Locate the cell with the specified text and output its (X, Y) center coordinate. 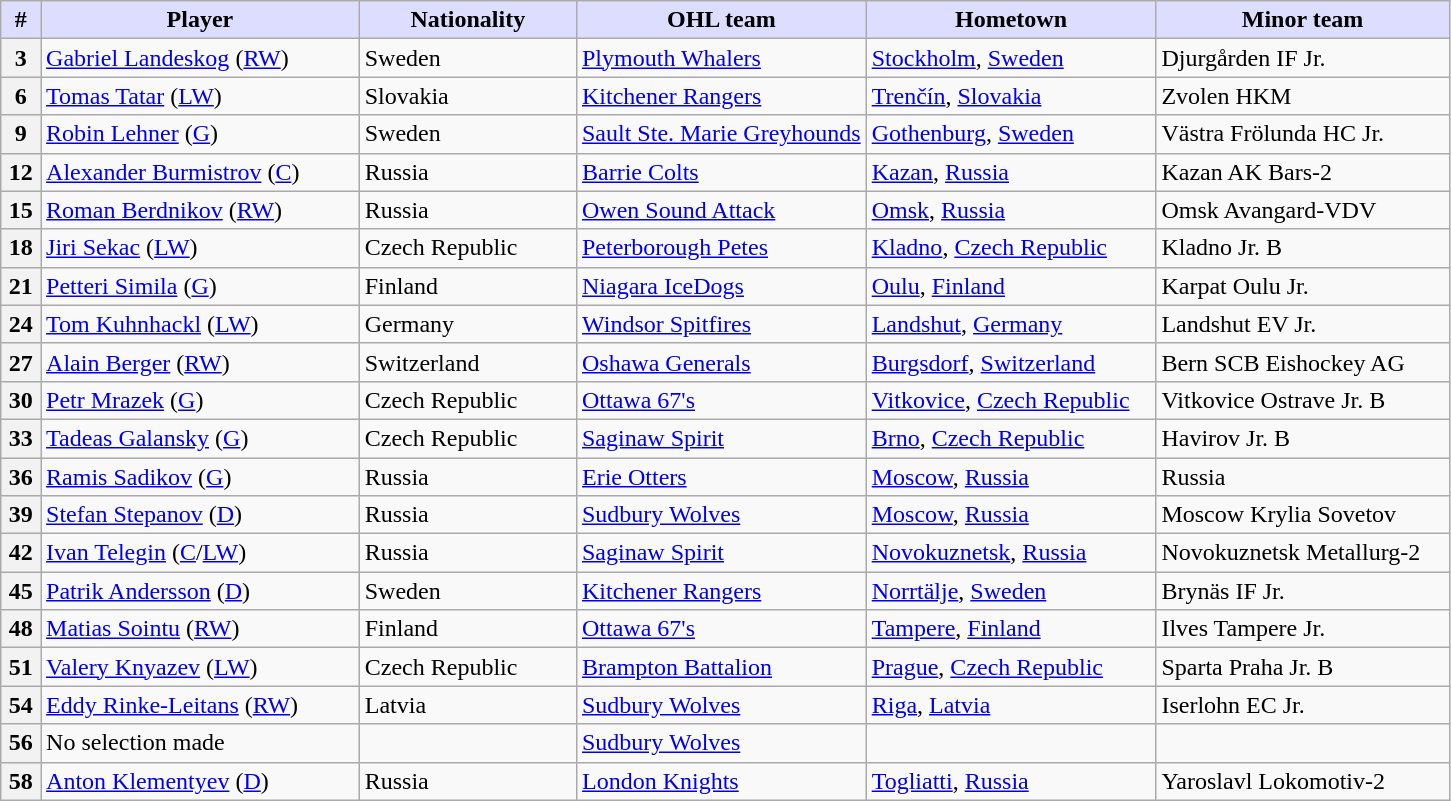
Peterborough Petes (721, 248)
Brno, Czech Republic (1011, 438)
12 (21, 172)
No selection made (200, 743)
56 (21, 743)
Landshut EV Jr. (1302, 324)
27 (21, 362)
Germany (468, 324)
Karpat Oulu Jr. (1302, 286)
Roman Berdnikov (RW) (200, 210)
Erie Otters (721, 477)
Slovakia (468, 96)
Sault Ste. Marie Greyhounds (721, 134)
Valery Knyazev (LW) (200, 667)
Gabriel Landeskog (RW) (200, 58)
6 (21, 96)
Novokuznetsk, Russia (1011, 553)
Oulu, Finland (1011, 286)
Kazan, Russia (1011, 172)
3 (21, 58)
Kladno, Czech Republic (1011, 248)
Yaroslavl Lokomotiv-2 (1302, 781)
Havirov Jr. B (1302, 438)
Djurgården IF Jr. (1302, 58)
Ramis Sadikov (G) (200, 477)
Västra Frölunda HC Jr. (1302, 134)
Gothenburg, Sweden (1011, 134)
Norrtälje, Sweden (1011, 591)
Iserlohn EC Jr. (1302, 705)
Tampere, Finland (1011, 629)
Landshut, Germany (1011, 324)
Brampton Battalion (721, 667)
Minor team (1302, 20)
Ilves Tampere Jr. (1302, 629)
Riga, Latvia (1011, 705)
24 (21, 324)
42 (21, 553)
18 (21, 248)
Togliatti, Russia (1011, 781)
# (21, 20)
Eddy Rinke-Leitans (RW) (200, 705)
Tadeas Galansky (G) (200, 438)
Omsk Avangard-VDV (1302, 210)
39 (21, 515)
Patrik Andersson (D) (200, 591)
Bern SCB Eishockey AG (1302, 362)
Alain Berger (RW) (200, 362)
Matias Sointu (RW) (200, 629)
Vitkovice Ostrave Jr. B (1302, 400)
Windsor Spitfires (721, 324)
Tom Kuhnhackl (LW) (200, 324)
Trenčín, Slovakia (1011, 96)
21 (21, 286)
Moscow Krylia Sovetov (1302, 515)
Prague, Czech Republic (1011, 667)
Oshawa Generals (721, 362)
Switzerland (468, 362)
Zvolen HKM (1302, 96)
36 (21, 477)
Player (200, 20)
Jiri Sekac (LW) (200, 248)
Stockholm, Sweden (1011, 58)
Barrie Colts (721, 172)
Omsk, Russia (1011, 210)
15 (21, 210)
Vitkovice, Czech Republic (1011, 400)
51 (21, 667)
Petteri Simila (G) (200, 286)
Latvia (468, 705)
Alexander Burmistrov (C) (200, 172)
Stefan Stepanov (D) (200, 515)
48 (21, 629)
Tomas Tatar (LW) (200, 96)
Sparta Praha Jr. B (1302, 667)
Plymouth Whalers (721, 58)
54 (21, 705)
Burgsdorf, Switzerland (1011, 362)
Kazan AK Bars-2 (1302, 172)
Nationality (468, 20)
Novokuznetsk Metallurg-2 (1302, 553)
Hometown (1011, 20)
Petr Mrazek (G) (200, 400)
Robin Lehner (G) (200, 134)
30 (21, 400)
Brynäs IF Jr. (1302, 591)
9 (21, 134)
45 (21, 591)
Kladno Jr. B (1302, 248)
London Knights (721, 781)
58 (21, 781)
Niagara IceDogs (721, 286)
Ivan Telegin (C/LW) (200, 553)
Owen Sound Attack (721, 210)
Anton Klementyev (D) (200, 781)
33 (21, 438)
OHL team (721, 20)
